Return [X, Y] of the center of cell containing provided text 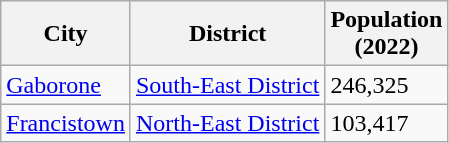
Population(2022) [386, 34]
District [227, 34]
North-East District [227, 123]
103,417 [386, 123]
City [66, 34]
246,325 [386, 85]
Gaborone [66, 85]
Francistown [66, 123]
South-East District [227, 85]
